Find where the given text appears and provide that cell's center as [x, y] coordinate. 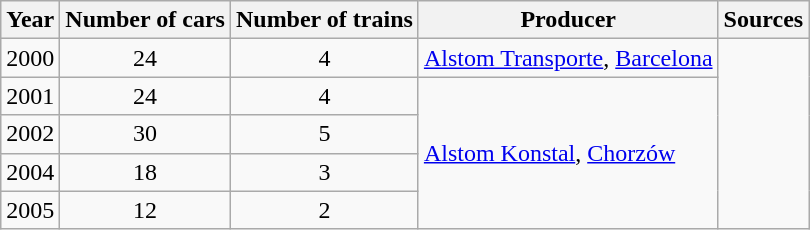
2001 [30, 96]
Number of trains [324, 20]
Number of cars [146, 20]
3 [324, 172]
Sources [764, 20]
2 [324, 210]
2005 [30, 210]
30 [146, 134]
12 [146, 210]
2000 [30, 58]
Producer [568, 20]
2002 [30, 134]
2004 [30, 172]
Alstom Konstal, Chorzów [568, 153]
5 [324, 134]
Alstom Transporte, Barcelona [568, 58]
18 [146, 172]
Year [30, 20]
